From the cell containing the given text, extract its center point as (x, y) coordinate. 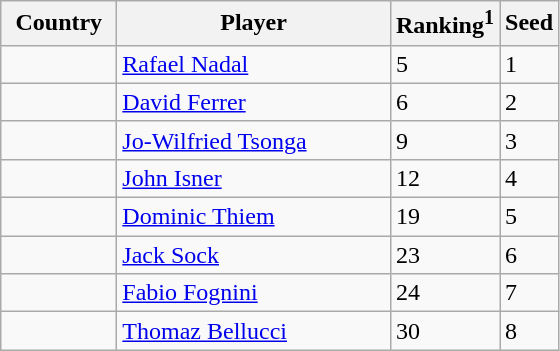
Dominic Thiem (254, 217)
Country (59, 24)
Jack Sock (254, 255)
Thomaz Bellucci (254, 331)
9 (444, 140)
Jo-Wilfried Tsonga (254, 140)
John Isner (254, 178)
Seed (530, 24)
1 (530, 64)
David Ferrer (254, 102)
7 (530, 293)
8 (530, 331)
23 (444, 255)
Ranking1 (444, 24)
2 (530, 102)
30 (444, 331)
Rafael Nadal (254, 64)
Fabio Fognini (254, 293)
24 (444, 293)
19 (444, 217)
Player (254, 24)
3 (530, 140)
12 (444, 178)
4 (530, 178)
